For the text-containing cell, return its midpoint in (x, y) coordinate format. 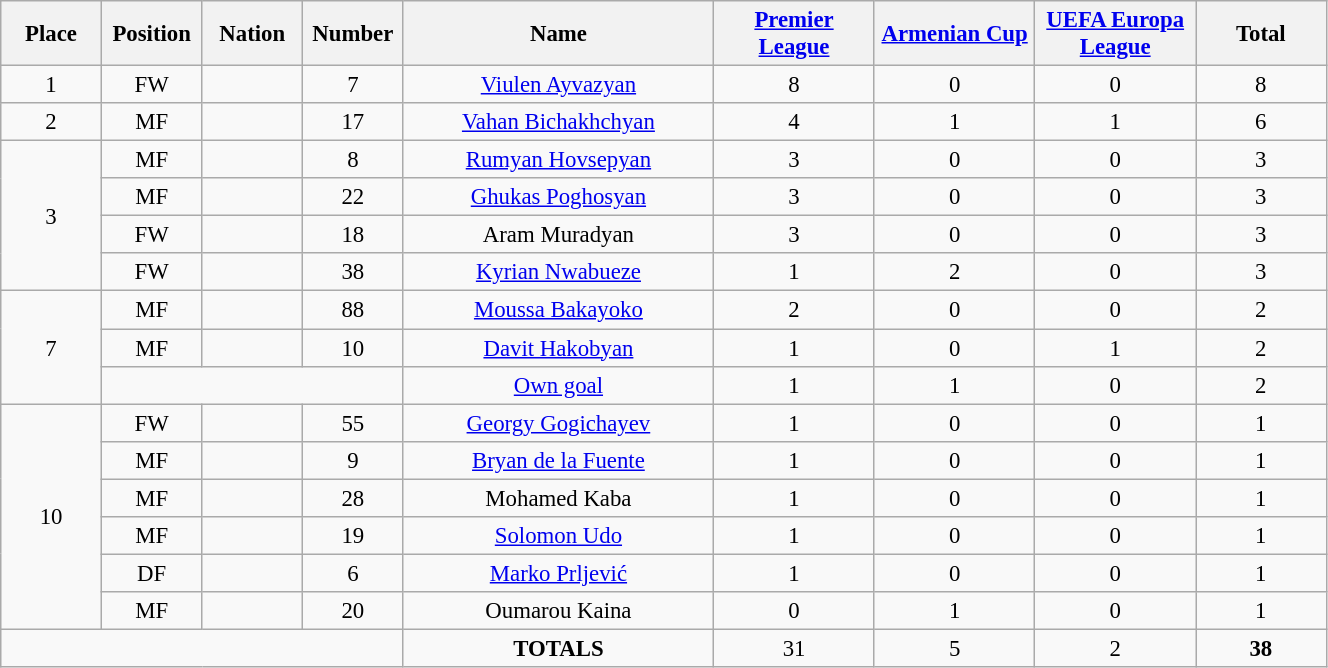
Moussa Bakayoko (558, 310)
Oumarou Kaina (558, 611)
Bryan de la Fuente (558, 460)
Position (152, 34)
Georgy Gogichayev (558, 423)
Place (52, 34)
28 (354, 498)
Vahan Bichakhchyan (558, 122)
31 (794, 648)
4 (794, 122)
5 (954, 648)
Own goal (558, 385)
Nation (252, 34)
22 (354, 197)
TOTALS (558, 648)
Marko Prljević (558, 573)
88 (354, 310)
Armenian Cup (954, 34)
Number (354, 34)
Kyrian Nwabueze (558, 273)
19 (354, 536)
Name (558, 34)
9 (354, 460)
17 (354, 122)
Total (1262, 34)
Rumyan Hovsepyan (558, 160)
Aram Muradyan (558, 235)
Premier League (794, 34)
UEFA Europa League (1116, 34)
20 (354, 611)
55 (354, 423)
18 (354, 235)
Mohamed Kaba (558, 498)
Ghukas Poghosyan (558, 197)
Solomon Udo (558, 536)
DF (152, 573)
Davit Hakobyan (558, 348)
Viulen Ayvazyan (558, 85)
